Search for the cell housing the specified text and yield its (x, y) center coordinate. 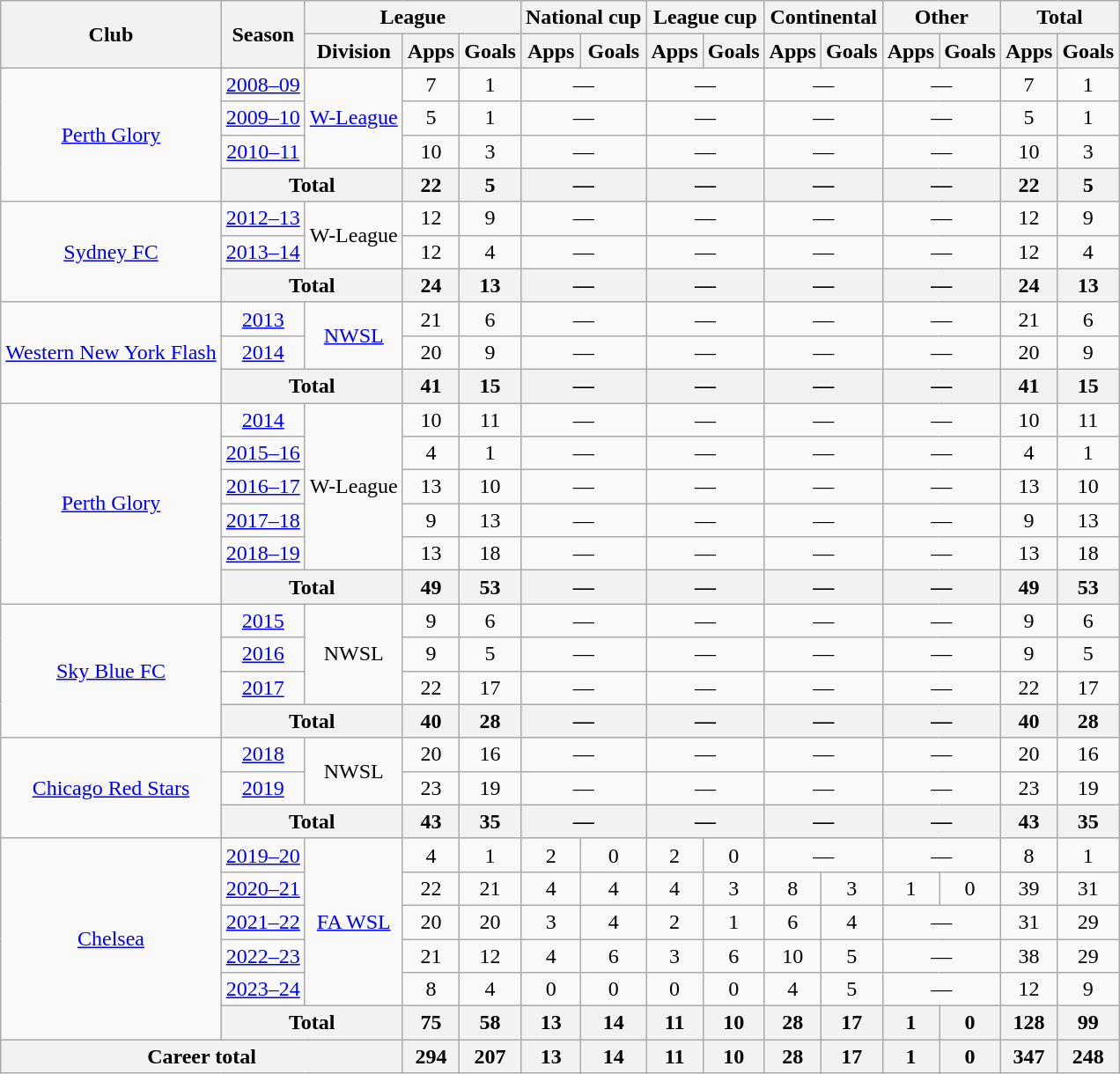
2021–22 (262, 922)
75 (431, 1023)
2015–16 (262, 453)
League (412, 18)
2012–13 (262, 218)
2016–17 (262, 487)
99 (1088, 1023)
2019–20 (262, 855)
Chicago Red Stars (111, 788)
Chelsea (111, 938)
2017 (262, 688)
207 (490, 1056)
Sky Blue FC (111, 671)
Other (941, 18)
League cup (705, 18)
294 (431, 1056)
2023–24 (262, 989)
2017–18 (262, 520)
2013 (262, 319)
38 (1028, 955)
Club (111, 34)
Season (262, 34)
128 (1028, 1023)
2008–09 (262, 85)
2015 (262, 621)
2020–21 (262, 888)
58 (490, 1023)
Continental (823, 18)
347 (1028, 1056)
National cup (583, 18)
Western New York Flash (111, 352)
39 (1028, 888)
2010–11 (262, 151)
Career total (203, 1056)
Division (354, 51)
2018 (262, 754)
2018–19 (262, 554)
2019 (262, 788)
248 (1088, 1056)
Sydney FC (111, 252)
2013–14 (262, 252)
FA WSL (354, 922)
2009–10 (262, 118)
2022–23 (262, 955)
2016 (262, 654)
